Detect which cell encompasses the target text, then output its (x, y) center coordinate. 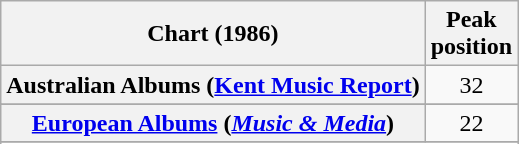
European Albums (Music & Media) (213, 123)
32 (471, 85)
Australian Albums (Kent Music Report) (213, 85)
22 (471, 123)
Chart (1986) (213, 34)
Peakposition (471, 34)
